Search for the cell housing the specified text and yield its [X, Y] center coordinate. 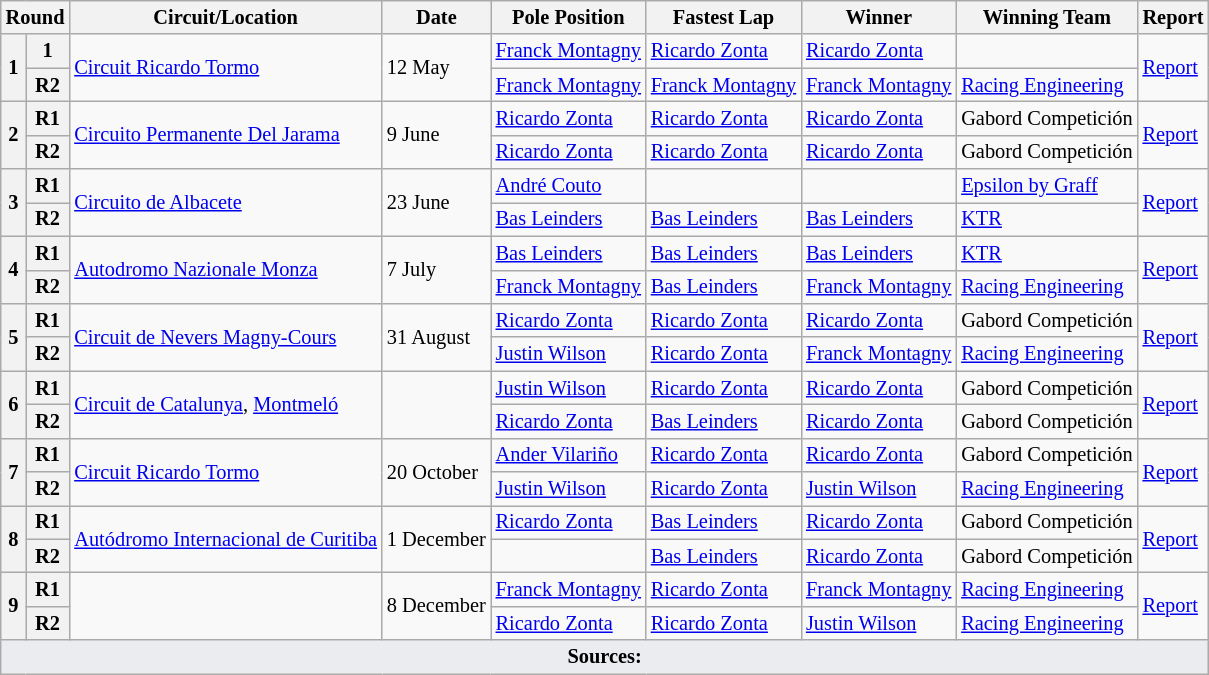
Fastest Lap [724, 17]
8 [14, 538]
Pole Position [568, 17]
1 December [436, 538]
Circuit de Catalunya, Montmeló [226, 404]
Date [436, 17]
23 June [436, 202]
Winning Team [1046, 17]
Winner [878, 17]
9 June [436, 134]
Circuito de Albacete [226, 202]
Ander Vilariño [568, 455]
7 [14, 472]
Circuit de Nevers Magny-Cours [226, 336]
Epsilon by Graff [1046, 186]
André Couto [568, 186]
Circuito Permanente Del Jarama [226, 134]
Autódromo Internacional de Curitiba [226, 538]
2 [14, 134]
12 May [436, 68]
3 [14, 202]
Circuit/Location [226, 17]
Autodromo Nazionale Monza [226, 270]
Sources: [605, 657]
7 July [436, 270]
6 [14, 404]
9 [14, 606]
Round [36, 17]
8 December [436, 606]
4 [14, 270]
5 [14, 336]
31 August [436, 336]
20 October [436, 472]
